Search for the cell housing the specified text and yield its (X, Y) center coordinate. 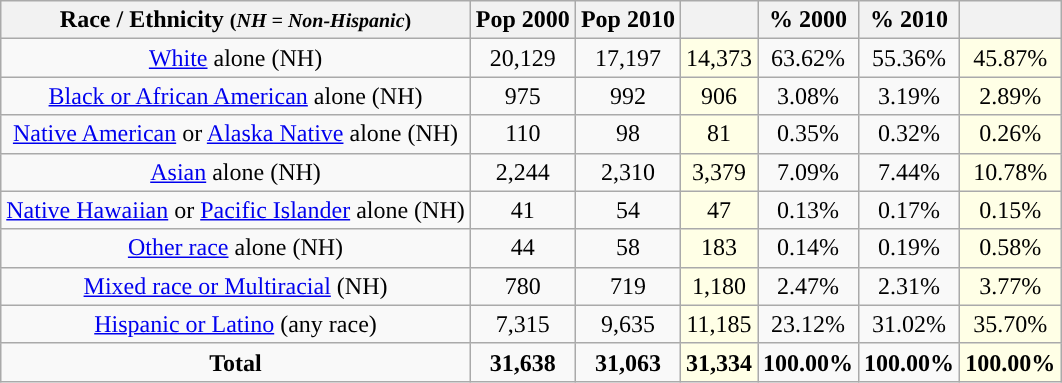
906 (718, 96)
% 2000 (808, 20)
183 (718, 248)
% 2010 (910, 20)
55.36% (910, 58)
0.58% (1010, 248)
63.62% (808, 58)
Asian alone (NH) (236, 172)
10.78% (1010, 172)
20,129 (522, 58)
2.89% (1010, 96)
Black or African American alone (NH) (236, 96)
0.15% (1010, 210)
14,373 (718, 58)
31,638 (522, 362)
0.26% (1010, 134)
0.13% (808, 210)
0.17% (910, 210)
17,197 (628, 58)
1,180 (718, 286)
0.19% (910, 248)
992 (628, 96)
719 (628, 286)
975 (522, 96)
3.08% (808, 96)
Native American or Alaska Native alone (NH) (236, 134)
31.02% (910, 324)
Hispanic or Latino (any race) (236, 324)
54 (628, 210)
23.12% (808, 324)
98 (628, 134)
0.32% (910, 134)
31,334 (718, 362)
35.70% (1010, 324)
780 (522, 286)
Race / Ethnicity (NH = Non-Hispanic) (236, 20)
7.44% (910, 172)
White alone (NH) (236, 58)
Pop 2010 (628, 20)
Native Hawaiian or Pacific Islander alone (NH) (236, 210)
0.35% (808, 134)
2.47% (808, 286)
Other race alone (NH) (236, 248)
44 (522, 248)
41 (522, 210)
58 (628, 248)
Total (236, 362)
9,635 (628, 324)
3.19% (910, 96)
45.87% (1010, 58)
2,310 (628, 172)
7.09% (808, 172)
11,185 (718, 324)
2.31% (910, 286)
31,063 (628, 362)
81 (718, 134)
Pop 2000 (522, 20)
3,379 (718, 172)
7,315 (522, 324)
110 (522, 134)
2,244 (522, 172)
3.77% (1010, 286)
Mixed race or Multiracial (NH) (236, 286)
47 (718, 210)
0.14% (808, 248)
